Identify which cell holds the provided text, then report its (x, y) central coordinate. 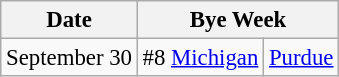
#8 Michigan (200, 58)
September 30 (69, 58)
Purdue (302, 58)
Date (69, 20)
Bye Week (238, 20)
